Search for the cell housing the specified text and yield its [X, Y] center coordinate. 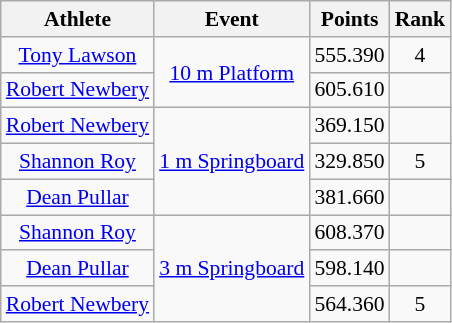
564.360 [349, 304]
598.140 [349, 269]
608.370 [349, 233]
3 m Springboard [232, 268]
381.660 [349, 197]
1 m Springboard [232, 162]
Rank [420, 19]
329.850 [349, 162]
Tony Lawson [78, 55]
555.390 [349, 55]
Points [349, 19]
4 [420, 55]
Athlete [78, 19]
605.610 [349, 90]
369.150 [349, 126]
Event [232, 19]
10 m Platform [232, 72]
